Return the [X, Y] coordinate for the center point of the cell that contains the specified text.  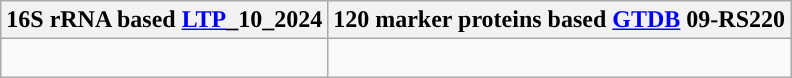
120 marker proteins based GTDB 09-RS220 [560, 20]
16S rRNA based LTP_10_2024 [164, 20]
